Provide the (X, Y) coordinate of the cell's center where the given text is located.  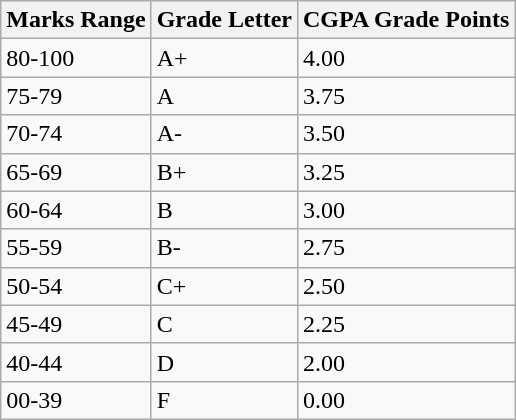
C (224, 324)
3.00 (406, 210)
0.00 (406, 400)
70-74 (76, 134)
3.75 (406, 96)
C+ (224, 286)
B (224, 210)
45-49 (76, 324)
CGPA Grade Points (406, 20)
3.50 (406, 134)
Marks Range (76, 20)
2.25 (406, 324)
2.50 (406, 286)
55-59 (76, 248)
Grade Letter (224, 20)
A- (224, 134)
F (224, 400)
75-79 (76, 96)
4.00 (406, 58)
A+ (224, 58)
80-100 (76, 58)
2.00 (406, 362)
65-69 (76, 172)
2.75 (406, 248)
B+ (224, 172)
60-64 (76, 210)
3.25 (406, 172)
B- (224, 248)
00-39 (76, 400)
D (224, 362)
40-44 (76, 362)
A (224, 96)
50-54 (76, 286)
